Return the (x, y) coordinate for the center point of the cell that contains the specified text.  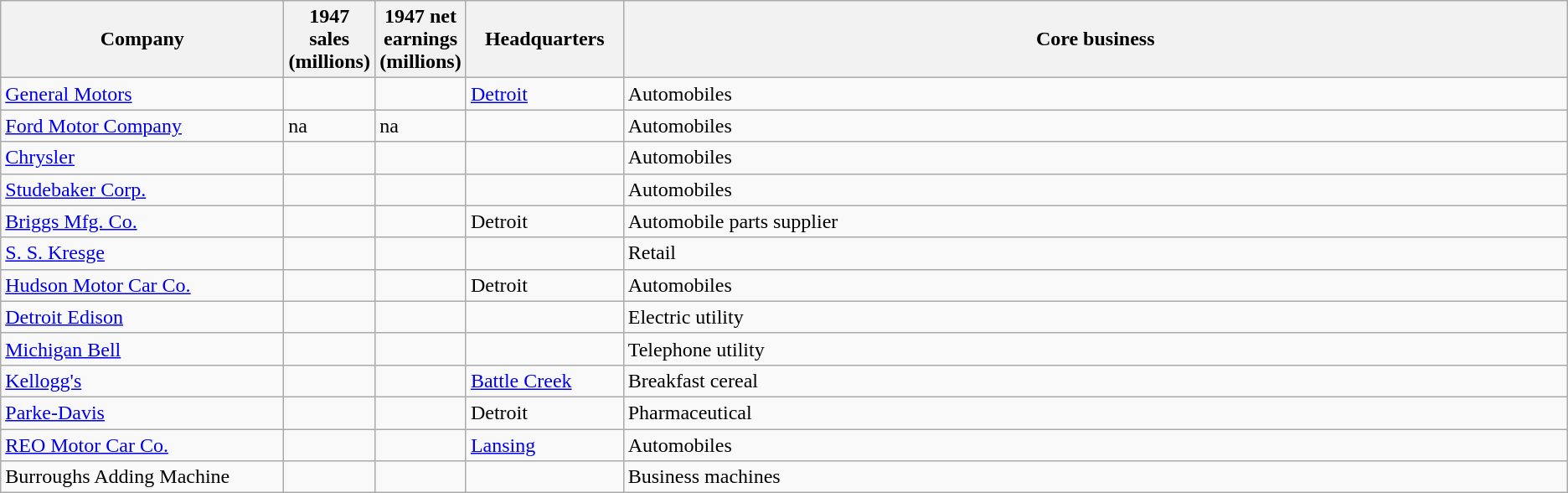
1947 net earnings (millions) (420, 39)
Ford Motor Company (142, 126)
Retail (1096, 253)
Headquarters (544, 39)
Breakfast cereal (1096, 381)
Parke-Davis (142, 413)
Detroit Edison (142, 317)
Telephone utility (1096, 349)
Company (142, 39)
Business machines (1096, 477)
1947 sales (millions) (330, 39)
REO Motor Car Co. (142, 445)
Core business (1096, 39)
S. S. Kresge (142, 253)
Burroughs Adding Machine (142, 477)
Briggs Mfg. Co. (142, 221)
Chrysler (142, 158)
Automobile parts supplier (1096, 221)
General Motors (142, 94)
Electric utility (1096, 317)
Hudson Motor Car Co. (142, 285)
Michigan Bell (142, 349)
Kellogg's (142, 381)
Pharmaceutical (1096, 413)
Lansing (544, 445)
Studebaker Corp. (142, 189)
Battle Creek (544, 381)
